Capture the cell that displays the provided text and extract its (x, y) central coordinate. 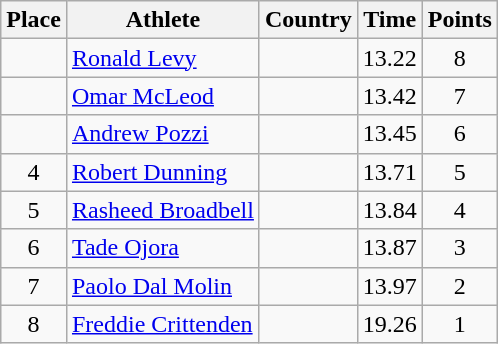
13.45 (390, 134)
Country (308, 20)
Omar McLeod (162, 96)
Points (460, 20)
3 (460, 248)
19.26 (390, 324)
Ronald Levy (162, 58)
13.84 (390, 210)
Freddie Crittenden (162, 324)
Athlete (162, 20)
13.97 (390, 286)
Time (390, 20)
2 (460, 286)
Rasheed Broadbell (162, 210)
13.71 (390, 172)
13.42 (390, 96)
13.87 (390, 248)
Andrew Pozzi (162, 134)
Tade Ojora (162, 248)
Paolo Dal Molin (162, 286)
Robert Dunning (162, 172)
13.22 (390, 58)
Place (34, 20)
1 (460, 324)
